Capture the cell that displays the provided text and extract its [X, Y] central coordinate. 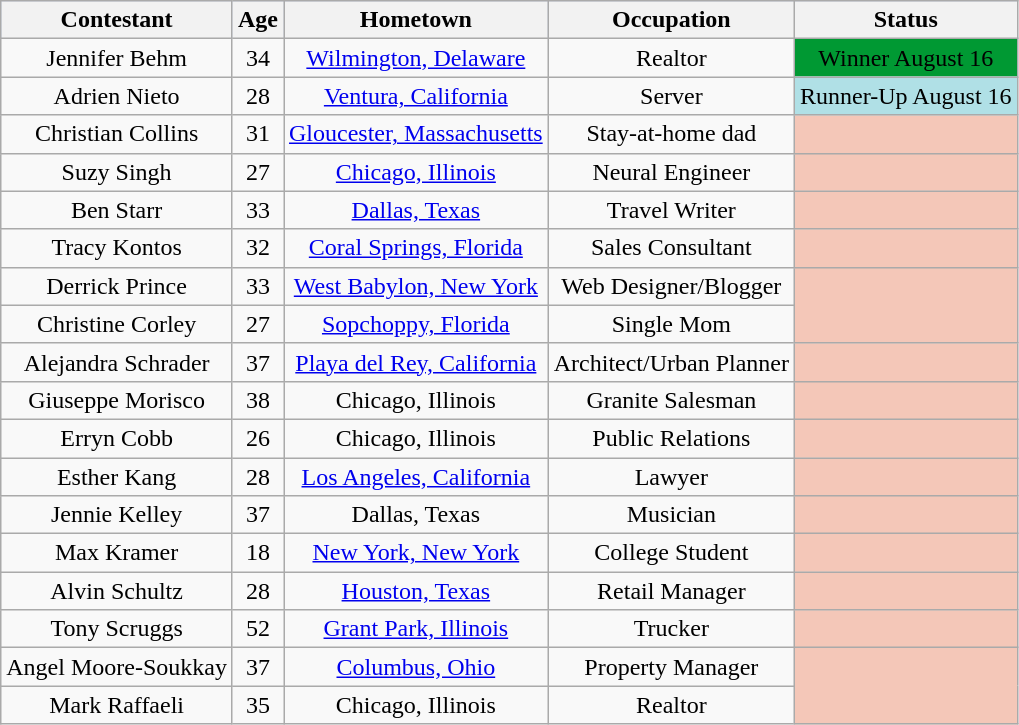
Christine Corley [117, 324]
Adrien Nieto [117, 96]
Granite Salesman [671, 400]
35 [258, 705]
Ben Starr [117, 210]
38 [258, 400]
Playa del Rey, California [416, 362]
Jennifer Behm [117, 58]
Gloucester, Massachusetts [416, 134]
Sopchoppy, Florida [416, 324]
Runner-Up August 16 [906, 96]
18 [258, 553]
Hometown [416, 20]
Max Kramer [117, 553]
Age [258, 20]
34 [258, 58]
Musician [671, 515]
31 [258, 134]
Esther Kang [117, 477]
Trucker [671, 629]
Neural Engineer [671, 172]
Status [906, 20]
Houston, Texas [416, 591]
Web Designer/Blogger [671, 286]
Tracy Kontos [117, 248]
Derrick Prince [117, 286]
Lawyer [671, 477]
32 [258, 248]
Public Relations [671, 438]
52 [258, 629]
Columbus, Ohio [416, 667]
Erryn Cobb [117, 438]
New York, New York [416, 553]
Grant Park, Illinois [416, 629]
Suzy Singh [117, 172]
Sales Consultant [671, 248]
Occupation [671, 20]
Mark Raffaeli [117, 705]
Wilmington, Delaware [416, 58]
Alvin Schultz [117, 591]
Single Mom [671, 324]
Stay-at-home dad [671, 134]
Winner August 16 [906, 58]
Retail Manager [671, 591]
26 [258, 438]
Jennie Kelley [117, 515]
Travel Writer [671, 210]
Coral Springs, Florida [416, 248]
Contestant [117, 20]
Alejandra Schrader [117, 362]
Server [671, 96]
Angel Moore-Soukkay [117, 667]
Property Manager [671, 667]
Los Angeles, California [416, 477]
West Babylon, New York [416, 286]
Ventura, California [416, 96]
Christian Collins [117, 134]
Giuseppe Morisco [117, 400]
College Student [671, 553]
Architect/Urban Planner [671, 362]
Tony Scruggs [117, 629]
